Identify which cell holds the provided text, then report its (x, y) central coordinate. 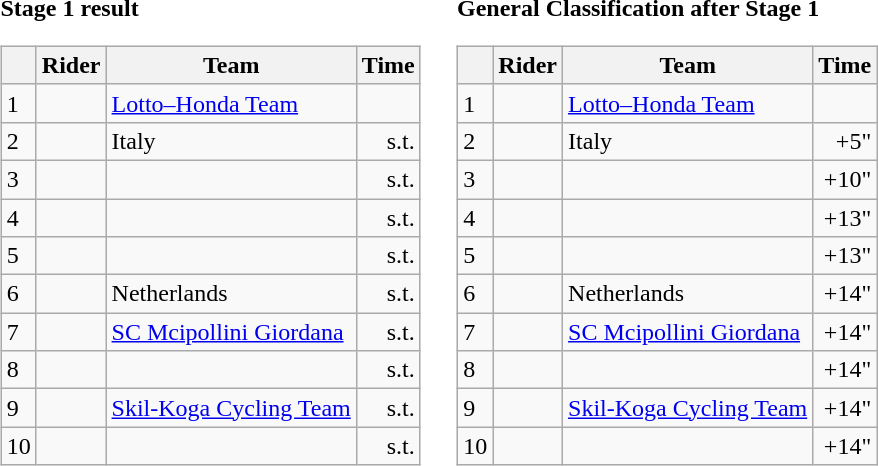
+5" (845, 141)
+10" (845, 179)
